Determine the [X, Y] coordinate at the center of the cell enclosing the given text.  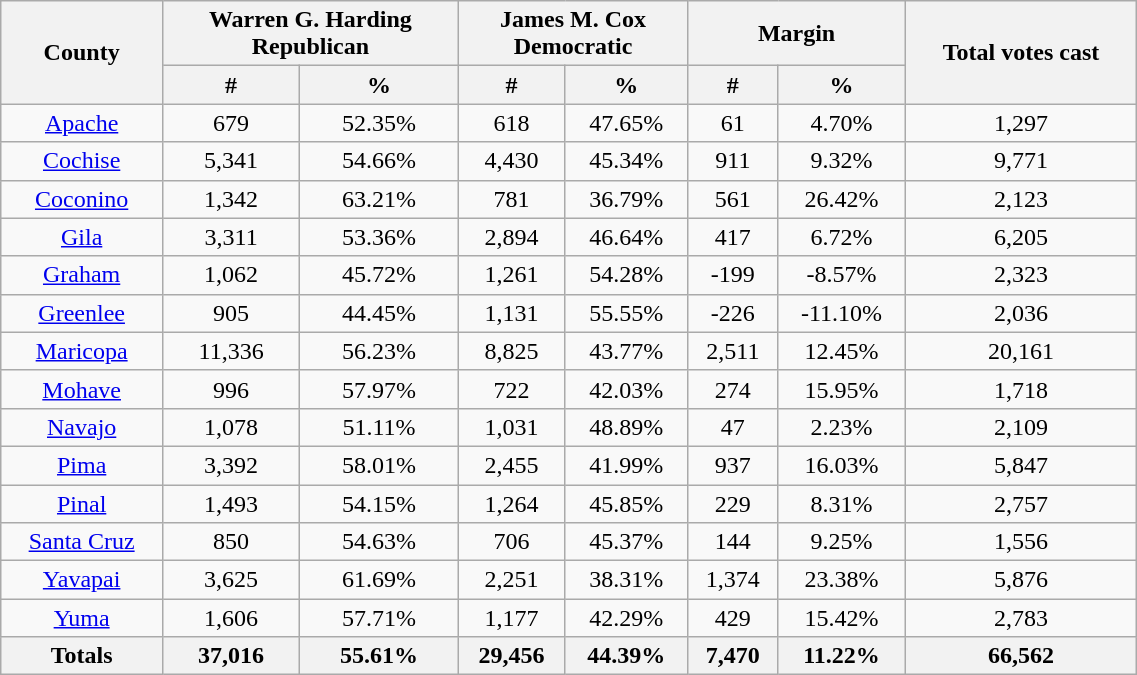
5,847 [1021, 465]
54.28% [626, 275]
2,123 [1021, 199]
8.31% [842, 503]
41.99% [626, 465]
44.45% [380, 313]
2,511 [733, 351]
3,311 [232, 237]
1,493 [232, 503]
1,177 [512, 618]
3,392 [232, 465]
Apache [82, 123]
46.64% [626, 237]
1,374 [733, 580]
11.22% [842, 656]
1,342 [232, 199]
6.72% [842, 237]
2,036 [1021, 313]
706 [512, 542]
County [82, 52]
43.77% [626, 351]
417 [733, 237]
44.39% [626, 656]
905 [232, 313]
5,876 [1021, 580]
679 [232, 123]
53.36% [380, 237]
James M. CoxDemocratic [573, 34]
45.37% [626, 542]
38.31% [626, 580]
850 [232, 542]
37,016 [232, 656]
9.32% [842, 161]
-199 [733, 275]
618 [512, 123]
63.21% [380, 199]
45.72% [380, 275]
66,562 [1021, 656]
-11.10% [842, 313]
48.89% [626, 427]
Margin [796, 34]
47.65% [626, 123]
Pima [82, 465]
42.03% [626, 389]
1,264 [512, 503]
2,251 [512, 580]
Coconino [82, 199]
2,783 [1021, 618]
36.79% [626, 199]
Yuma [82, 618]
8,825 [512, 351]
4.70% [842, 123]
26.42% [842, 199]
54.63% [380, 542]
1,718 [1021, 389]
11,336 [232, 351]
Pinal [82, 503]
1,131 [512, 313]
229 [733, 503]
61 [733, 123]
20,161 [1021, 351]
6,205 [1021, 237]
45.34% [626, 161]
-8.57% [842, 275]
Maricopa [82, 351]
-226 [733, 313]
56.23% [380, 351]
Yavapai [82, 580]
9,771 [1021, 161]
15.42% [842, 618]
1,556 [1021, 542]
12.45% [842, 351]
1,606 [232, 618]
Graham [82, 275]
429 [733, 618]
1,031 [512, 427]
2.23% [842, 427]
2,323 [1021, 275]
2,455 [512, 465]
55.55% [626, 313]
52.35% [380, 123]
996 [232, 389]
274 [733, 389]
61.69% [380, 580]
54.15% [380, 503]
1,078 [232, 427]
3,625 [232, 580]
Warren G. HardingRepublican [311, 34]
5,341 [232, 161]
Greenlee [82, 313]
Total votes cast [1021, 52]
Santa Cruz [82, 542]
Totals [82, 656]
9.25% [842, 542]
42.29% [626, 618]
58.01% [380, 465]
937 [733, 465]
2,109 [1021, 427]
16.03% [842, 465]
2,894 [512, 237]
55.61% [380, 656]
1,062 [232, 275]
15.95% [842, 389]
722 [512, 389]
4,430 [512, 161]
781 [512, 199]
144 [733, 542]
911 [733, 161]
Cochise [82, 161]
51.11% [380, 427]
1,297 [1021, 123]
29,456 [512, 656]
57.71% [380, 618]
7,470 [733, 656]
561 [733, 199]
47 [733, 427]
23.38% [842, 580]
2,757 [1021, 503]
1,261 [512, 275]
Mohave [82, 389]
45.85% [626, 503]
57.97% [380, 389]
Navajo [82, 427]
Gila [82, 237]
54.66% [380, 161]
